From the cell containing the given text, extract its center point as [x, y] coordinate. 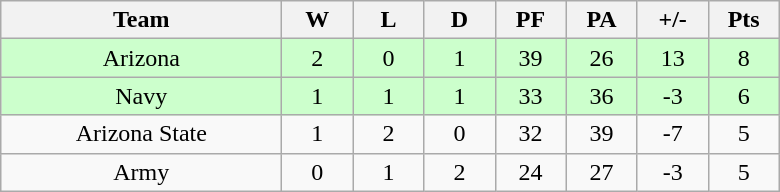
Arizona [142, 58]
PA [602, 20]
Arizona State [142, 134]
Army [142, 172]
8 [744, 58]
27 [602, 172]
26 [602, 58]
Team [142, 20]
13 [672, 58]
+/- [672, 20]
Pts [744, 20]
36 [602, 96]
33 [530, 96]
32 [530, 134]
-7 [672, 134]
D [460, 20]
6 [744, 96]
PF [530, 20]
W [318, 20]
24 [530, 172]
Navy [142, 96]
L [388, 20]
